Determine the [X, Y] coordinate at the center of the cell enclosing the given text.  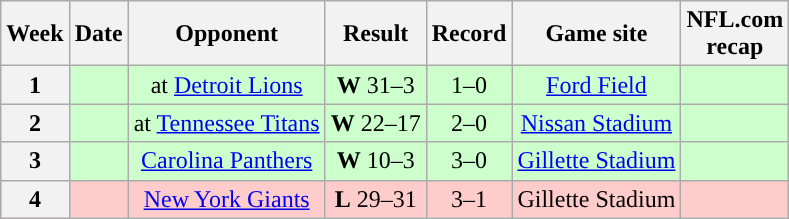
2–0 [469, 123]
3 [35, 161]
at Detroit Lions [226, 85]
1 [35, 85]
W 10–3 [376, 161]
L 29–31 [376, 199]
W 31–3 [376, 85]
4 [35, 199]
Game site [596, 34]
NFL.comrecap [735, 34]
2 [35, 123]
Opponent [226, 34]
W 22–17 [376, 123]
Date [98, 34]
Ford Field [596, 85]
Week [35, 34]
New York Giants [226, 199]
1–0 [469, 85]
Nissan Stadium [596, 123]
at Tennessee Titans [226, 123]
3–0 [469, 161]
Result [376, 34]
Record [469, 34]
3–1 [469, 199]
Carolina Panthers [226, 161]
